Scan for the cell matching the given text and deliver its [x, y] coordinate at center. 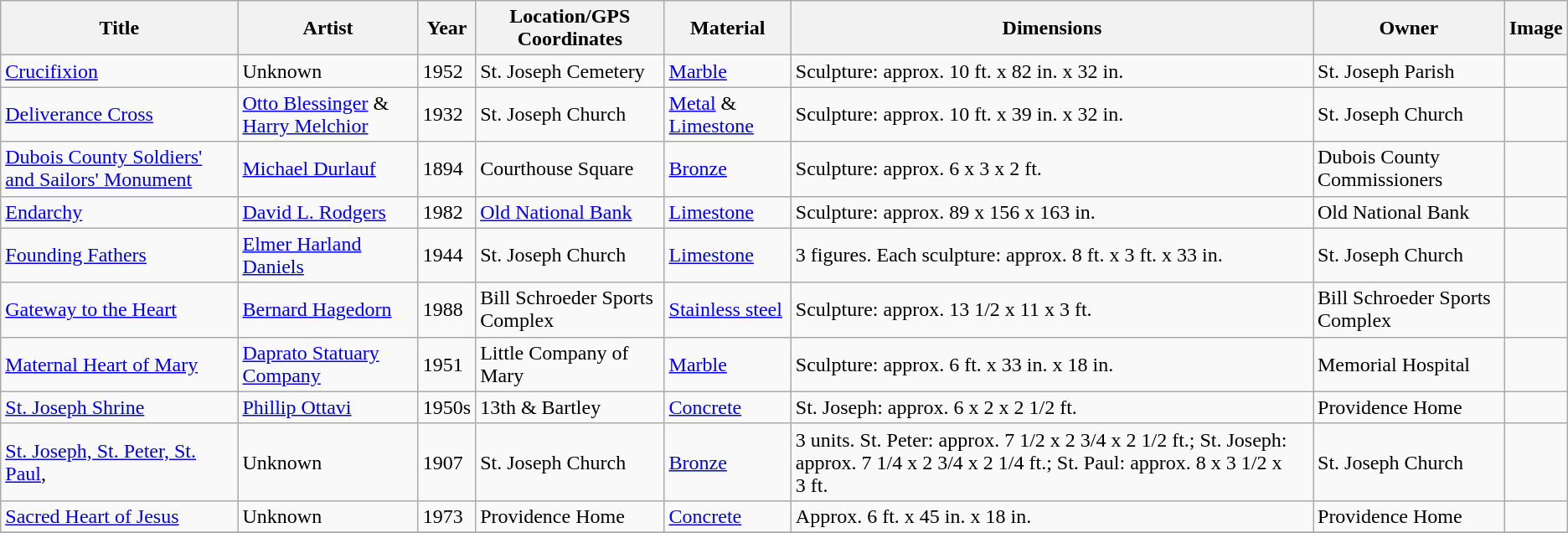
Dubois County Commissioners [1409, 169]
Bernard Hagedorn [328, 310]
Little Company of Mary [570, 364]
Memorial Hospital [1409, 364]
1973 [446, 516]
3 figures. Each sculpture: approx. 8 ft. x 3 ft. x 33 in. [1052, 255]
1988 [446, 310]
St. Joseph Parish [1409, 71]
Otto Blessinger & Harry Melchior [328, 114]
Approx. 6 ft. x 45 in. x 18 in. [1052, 516]
1907 [446, 462]
St. Joseph Shrine [119, 407]
Year [446, 28]
Michael Durlauf [328, 169]
St. Joseph, St. Peter, St. Paul, [119, 462]
1950s [446, 407]
Sacred Heart of Jesus [119, 516]
Crucifixion [119, 71]
13th & Bartley [570, 407]
1932 [446, 114]
Sculpture: approx. 6 ft. x 33 in. x 18 in. [1052, 364]
Phillip Ottavi [328, 407]
1951 [446, 364]
1982 [446, 212]
1952 [446, 71]
Elmer Harland Daniels [328, 255]
1944 [446, 255]
Material [727, 28]
Metal & Limestone [727, 114]
Sculpture: approx. 89 x 156 x 163 in. [1052, 212]
Sculpture: approx. 10 ft. x 82 in. x 32 in. [1052, 71]
David L. Rodgers [328, 212]
Artist [328, 28]
Image [1536, 28]
1894 [446, 169]
Gateway to the Heart [119, 310]
Stainless steel [727, 310]
Sculpture: approx. 10 ft. x 39 in. x 32 in. [1052, 114]
Deliverance Cross [119, 114]
Title [119, 28]
Owner [1409, 28]
Founding Fathers [119, 255]
Daprato Statuary Company [328, 364]
Courthouse Square [570, 169]
St. Joseph: approx. 6 x 2 x 2 1/2 ft. [1052, 407]
3 units. St. Peter: approx. 7 1/2 x 2 3/4 x 2 1/2 ft.; St. Joseph: approx. 7 1/4 x 2 3/4 x 2 1/4 ft.; St. Paul: approx. 8 x 3 1/2 x 3 ft. [1052, 462]
Sculpture: approx. 13 1/2 x 11 x 3 ft. [1052, 310]
Endarchy [119, 212]
St. Joseph Cemetery [570, 71]
Sculpture: approx. 6 x 3 x 2 ft. [1052, 169]
Location/GPS Coordinates [570, 28]
Maternal Heart of Mary [119, 364]
Dimensions [1052, 28]
Dubois County Soldiers' and Sailors' Monument [119, 169]
